Identify which cell holds the provided text, then report its (X, Y) central coordinate. 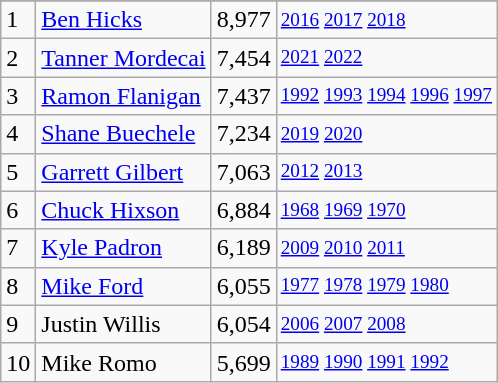
Justin Willis (124, 324)
6,054 (244, 324)
5,699 (244, 362)
2006 2007 2008 (386, 324)
5 (18, 172)
2 (18, 58)
Kyle Padron (124, 248)
Mike Romo (124, 362)
2012 2013 (386, 172)
6,189 (244, 248)
Chuck Hixson (124, 210)
Tanner Mordecai (124, 58)
1968 1969 1970 (386, 210)
2019 2020 (386, 134)
7 (18, 248)
8,977 (244, 20)
7,234 (244, 134)
6,884 (244, 210)
1977 1978 1979 1980 (386, 286)
3 (18, 96)
1989 1990 1991 1992 (386, 362)
6 (18, 210)
4 (18, 134)
1 (18, 20)
7,454 (244, 58)
Ben Hicks (124, 20)
1992 1993 1994 1996 1997 (386, 96)
2009 2010 2011 (386, 248)
2021 2022 (386, 58)
9 (18, 324)
Shane Buechele (124, 134)
Ramon Flanigan (124, 96)
Garrett Gilbert (124, 172)
7,063 (244, 172)
8 (18, 286)
6,055 (244, 286)
10 (18, 362)
7,437 (244, 96)
Mike Ford (124, 286)
2016 2017 2018 (386, 20)
